Locate the cell with the specified text and output its [x, y] center coordinate. 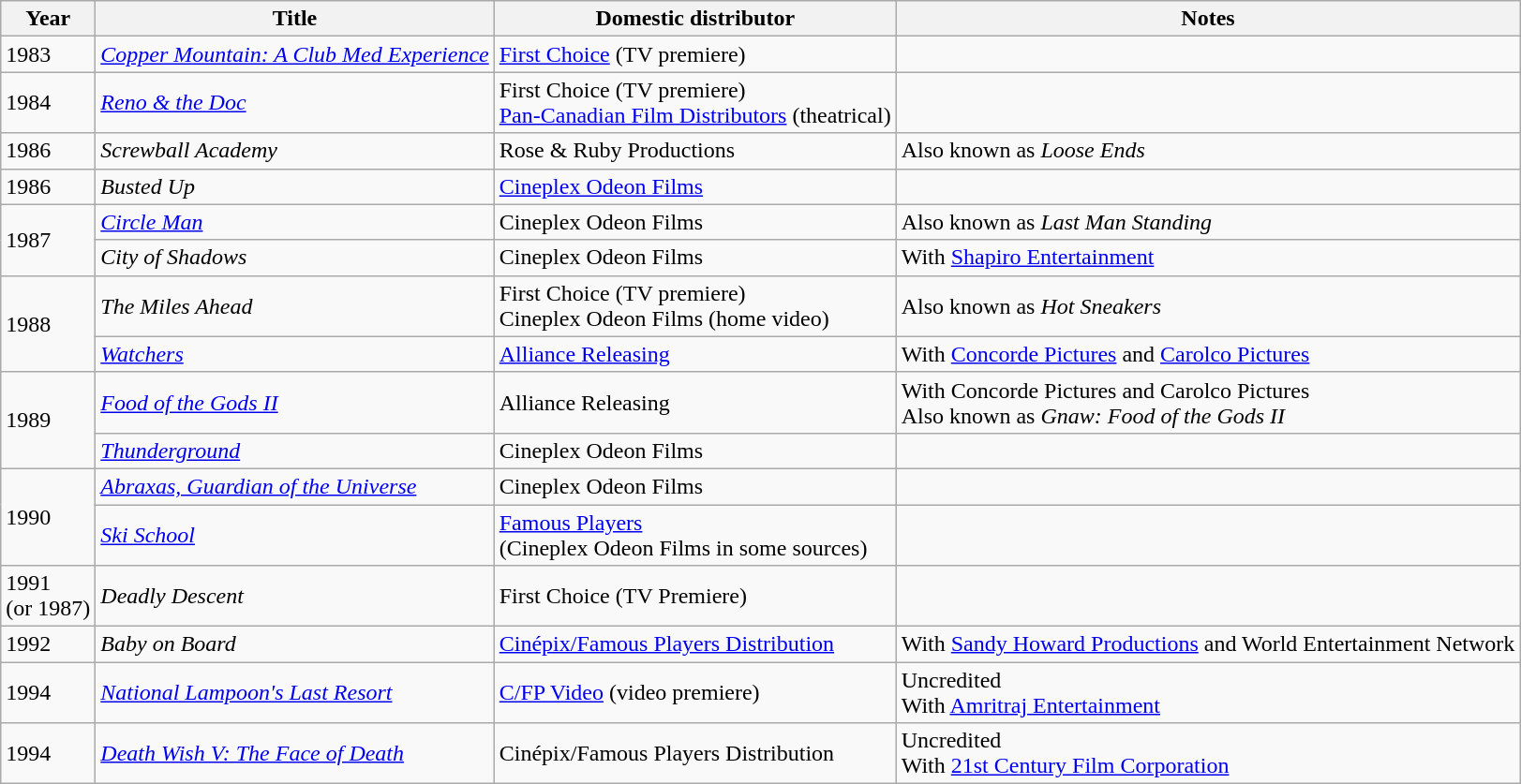
Circle Man [294, 222]
First Choice (TV premiere)Cineplex Odeon Films (home video) [695, 305]
Copper Mountain: A Club Med Experience [294, 54]
C/FP Video (video premiere) [695, 693]
Screwball Academy [294, 151]
1983 [49, 54]
Also known as Hot Sneakers [1208, 305]
With Sandy Howard Productions and World Entertainment Network [1208, 644]
Watchers [294, 354]
With Shapiro Entertainment [1208, 258]
1991(or 1987) [49, 596]
Also known as Last Man Standing [1208, 222]
Ski School [294, 534]
National Lampoon's Last Resort [294, 693]
UncreditedWith Amritraj Entertainment [1208, 693]
Busted Up [294, 186]
First Choice (TV premiere) [695, 54]
Abraxas, Guardian of the Universe [294, 486]
1990 [49, 517]
City of Shadows [294, 258]
Famous Players(Cineplex Odeon Films in some sources) [695, 534]
1987 [49, 240]
1992 [49, 644]
With Concorde Pictures and Carolco Pictures [1208, 354]
The Miles Ahead [294, 305]
Deadly Descent [294, 596]
First Choice (TV Premiere) [695, 596]
1984 [49, 103]
1988 [49, 324]
Reno & the Doc [294, 103]
Death Wish V: The Face of Death [294, 753]
Also known as Loose Ends [1208, 151]
Notes [1208, 19]
Thunderground [294, 451]
With Concorde Pictures and Carolco PicturesAlso known as Gnaw: Food of the Gods II [1208, 403]
Title [294, 19]
Food of the Gods II [294, 403]
First Choice (TV premiere)Pan-Canadian Film Distributors (theatrical) [695, 103]
Uncredited With 21st Century Film Corporation [1208, 753]
Baby on Board [294, 644]
Rose & Ruby Productions [695, 151]
Domestic distributor [695, 19]
Year [49, 19]
1989 [49, 420]
